Identify which cell holds the provided text, then report its [X, Y] central coordinate. 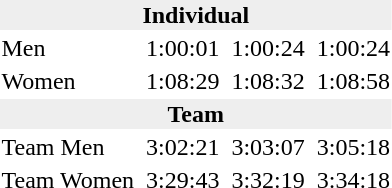
3:05:18 [353, 147]
1:00:01 [183, 48]
3:03:07 [268, 147]
1:08:58 [353, 81]
Men [68, 48]
Women [68, 81]
3:02:21 [183, 147]
Team Men [68, 147]
1:08:29 [183, 81]
1:08:32 [268, 81]
Individual [196, 15]
Team [196, 114]
